Extract the (X, Y) coordinate from the center of the cell holding the provided text.  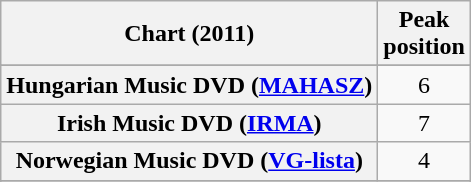
7 (424, 123)
Peakposition (424, 34)
Norwegian Music DVD (VG-lista) (190, 161)
Irish Music DVD (IRMA) (190, 123)
Chart (2011) (190, 34)
4 (424, 161)
6 (424, 85)
Hungarian Music DVD (MAHASZ) (190, 85)
